Determine the (x, y) coordinate at the center of the cell enclosing the given text.  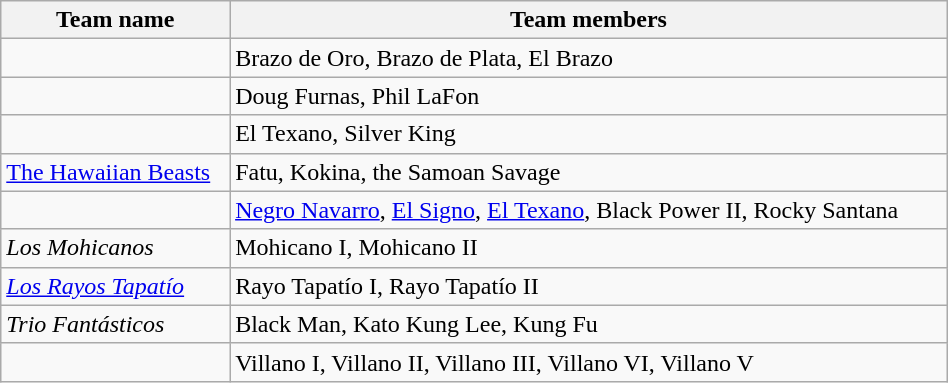
Doug Furnas, Phil LaFon (589, 96)
Team name (116, 20)
Fatu, Kokina, the Samoan Savage (589, 172)
Brazo de Oro, Brazo de Plata, El Brazo (589, 58)
Los Rayos Tapatío (116, 286)
Los Mohicanos (116, 248)
Team members (589, 20)
El Texano, Silver King (589, 134)
Trio Fantásticos (116, 324)
Rayo Tapatío I, Rayo Tapatío II (589, 286)
Black Man, Kato Kung Lee, Kung Fu (589, 324)
The Hawaiian Beasts (116, 172)
Villano I, Villano II, Villano III, Villano VI, Villano V (589, 362)
Mohicano I, Mohicano II (589, 248)
Negro Navarro, El Signo, El Texano, Black Power II, Rocky Santana (589, 210)
